Output the (X, Y) coordinate of the center of the cell containing the given text.  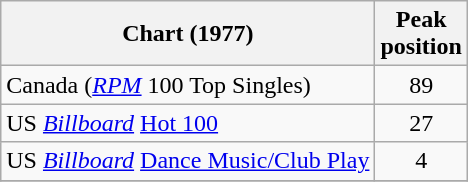
Canada (RPM 100 Top Singles) (188, 85)
US Billboard Hot 100 (188, 123)
Chart (1977) (188, 34)
89 (421, 85)
US Billboard Dance Music/Club Play (188, 161)
4 (421, 161)
27 (421, 123)
Peakposition (421, 34)
